From the cell containing the given text, extract its center point as (x, y) coordinate. 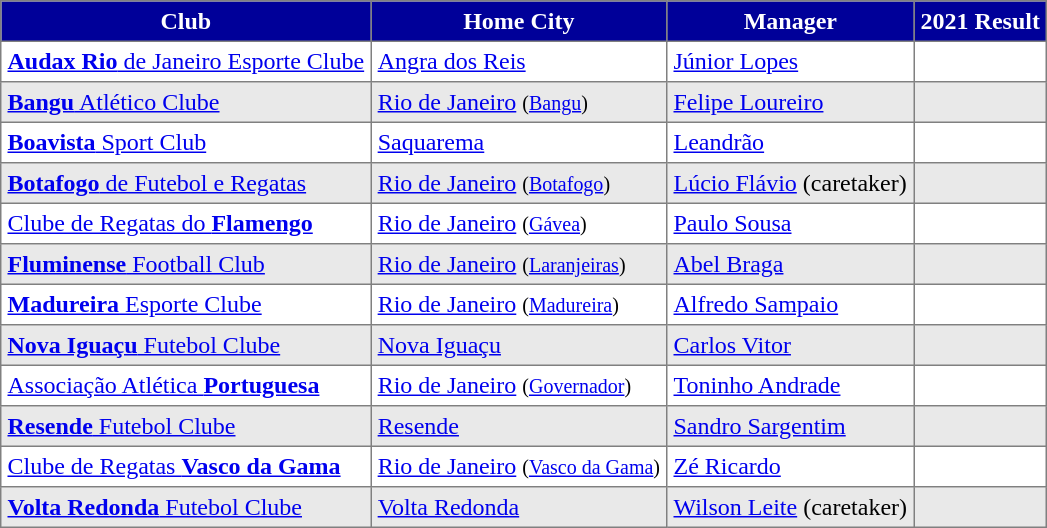
Botafogo de Futebol e Regatas (186, 183)
Rio de Janeiro (Laranjeiras) (519, 264)
Rio de Janeiro (Gávea) (519, 223)
Wilson Leite (caretaker) (790, 507)
Manager (790, 21)
Rio de Janeiro (Madureira) (519, 304)
Rio de Janeiro (Botafogo) (519, 183)
Madureira Esporte Clube (186, 304)
Home City (519, 21)
Associação Atlética Portuguesa (186, 385)
Lúcio Flávio (caretaker) (790, 183)
Abel Braga (790, 264)
2021 Result (980, 21)
Rio de Janeiro (Bangu) (519, 102)
Saquarema (519, 142)
Rio de Janeiro (Governador) (519, 385)
Rio de Janeiro (Vasco da Gama) (519, 466)
Toninho Andrade (790, 385)
Clube de Regatas Vasco da Gama (186, 466)
Volta Redonda Futebol Clube (186, 507)
Volta Redonda (519, 507)
Paulo Sousa (790, 223)
Boavista Sport Club (186, 142)
Club (186, 21)
Audax Rio de Janeiro Esporte Clube (186, 61)
Felipe Loureiro (790, 102)
Sandro Sargentim (790, 426)
Resende Futebol Clube (186, 426)
Clube de Regatas do Flamengo (186, 223)
Nova Iguaçu Futebol Clube (186, 345)
Resende (519, 426)
Zé Ricardo (790, 466)
Júnior Lopes (790, 61)
Leandrão (790, 142)
Alfredo Sampaio (790, 304)
Angra dos Reis (519, 61)
Fluminense Football Club (186, 264)
Nova Iguaçu (519, 345)
Bangu Atlético Clube (186, 102)
Carlos Vitor (790, 345)
